Find where the given text appears and provide that cell's center as [x, y] coordinate. 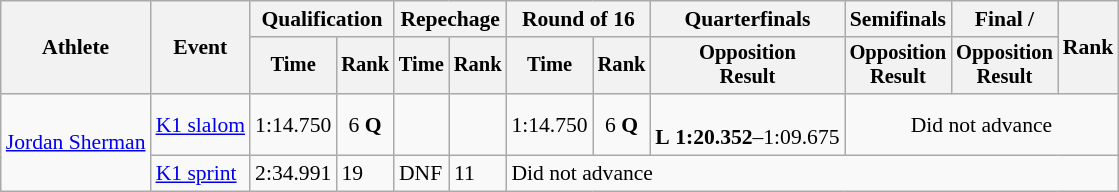
Jordan Sherman [76, 142]
11 [478, 174]
19 [365, 174]
DNF [422, 174]
L 1:20.352–1:09.675 [747, 124]
Final / [1004, 19]
Qualification [322, 19]
2:34.991 [293, 174]
Repechage [450, 19]
Event [200, 48]
Semifinals [898, 19]
K1 slalom [200, 124]
Athlete [76, 48]
Quarterfinals [747, 19]
Round of 16 [578, 19]
K1 sprint [200, 174]
